Search for the cell housing the specified text and yield its [x, y] center coordinate. 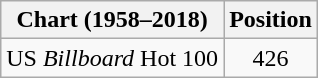
US Billboard Hot 100 [112, 58]
426 [271, 58]
Position [271, 20]
Chart (1958–2018) [112, 20]
